Find where the given text appears and provide that cell's center as [X, Y] coordinate. 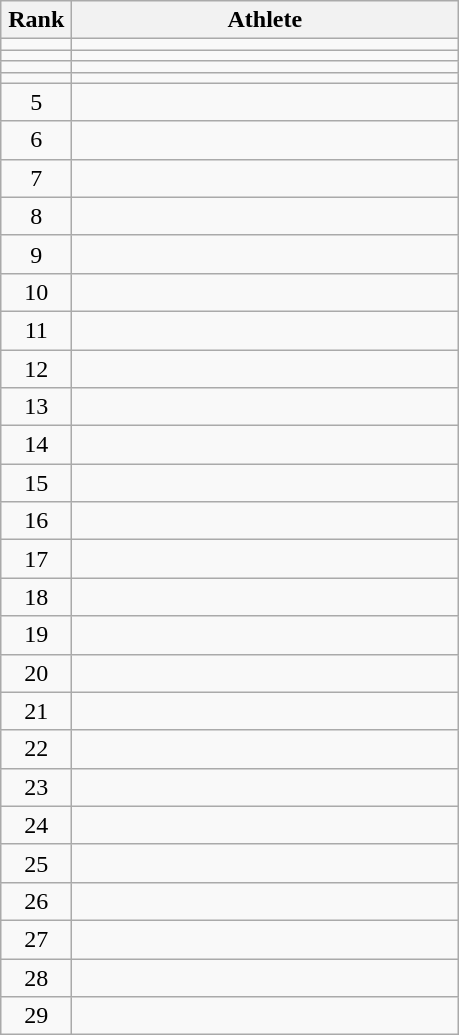
20 [36, 673]
8 [36, 216]
5 [36, 102]
21 [36, 711]
7 [36, 178]
18 [36, 597]
14 [36, 445]
10 [36, 292]
27 [36, 939]
25 [36, 863]
29 [36, 1016]
12 [36, 369]
13 [36, 407]
23 [36, 787]
Athlete [265, 20]
22 [36, 749]
11 [36, 330]
26 [36, 901]
16 [36, 521]
19 [36, 635]
17 [36, 559]
6 [36, 140]
28 [36, 977]
24 [36, 825]
9 [36, 254]
Rank [36, 20]
15 [36, 483]
